Capture the cell that displays the provided text and extract its [x, y] central coordinate. 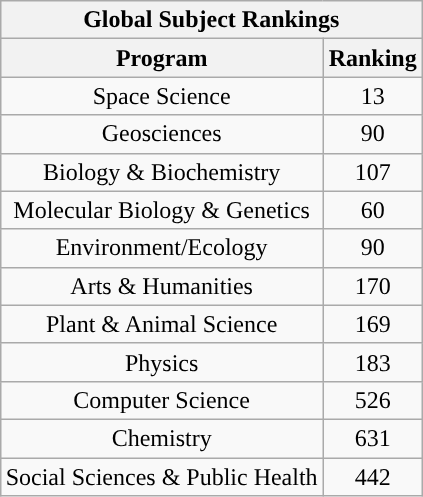
169 [372, 324]
170 [372, 286]
Space Science [162, 96]
Plant & Animal Science [162, 324]
Biology & Biochemistry [162, 172]
631 [372, 438]
Environment/Ecology [162, 248]
183 [372, 362]
Program [162, 58]
Chemistry [162, 438]
Global Subject Rankings [211, 20]
Physics [162, 362]
Social Sciences & Public Health [162, 477]
13 [372, 96]
Computer Science [162, 400]
Arts & Humanities [162, 286]
Molecular Biology & Genetics [162, 210]
60 [372, 210]
107 [372, 172]
Ranking [372, 58]
442 [372, 477]
Geosciences [162, 134]
526 [372, 400]
